Output the [X, Y] coordinate of the center of the cell containing the given text.  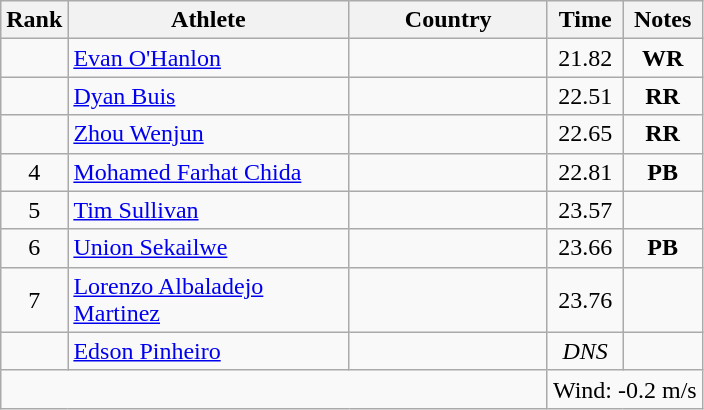
Notes [662, 20]
Wind: -0.2 m/s [624, 389]
Evan O'Hanlon [208, 58]
23.66 [584, 248]
Edson Pinheiro [208, 351]
22.51 [584, 96]
Country [448, 20]
7 [34, 300]
Lorenzo Albaladejo Martinez [208, 300]
Time [584, 20]
5 [34, 210]
Tim Sullivan [208, 210]
Athlete [208, 20]
Mohamed Farhat Chida [208, 172]
4 [34, 172]
21.82 [584, 58]
6 [34, 248]
22.81 [584, 172]
Rank [34, 20]
Union Sekailwe [208, 248]
DNS [584, 351]
23.57 [584, 210]
Zhou Wenjun [208, 134]
WR [662, 58]
23.76 [584, 300]
Dyan Buis [208, 96]
22.65 [584, 134]
